Provide the (X, Y) coordinate of the cell's center where the given text is located.  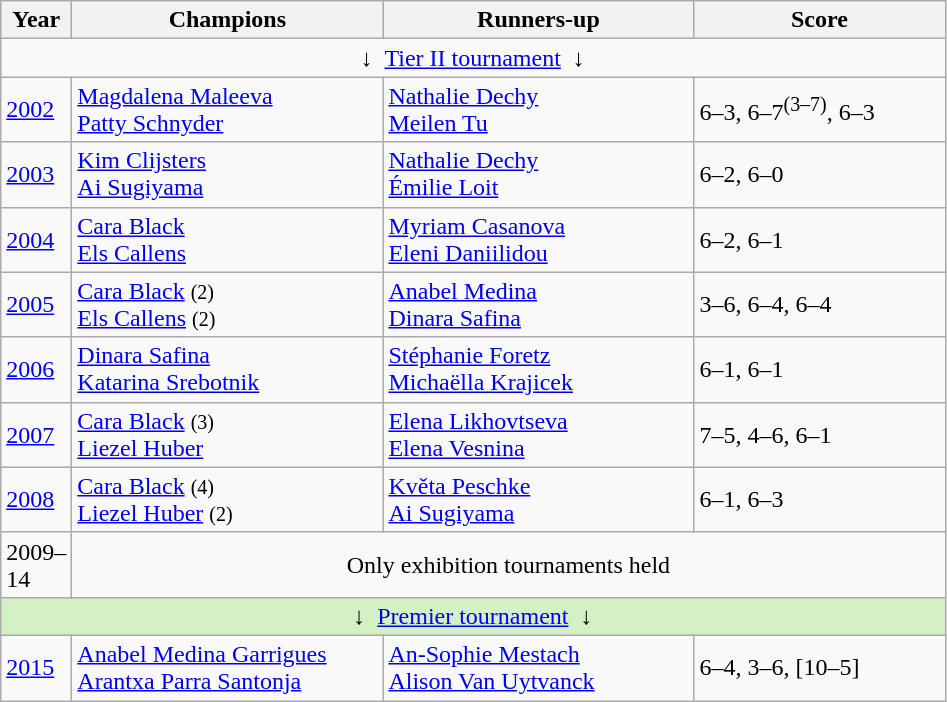
6–2, 6–0 (820, 174)
6–4, 3–6, [10–5] (820, 668)
Nathalie Dechy Meilen Tu (538, 110)
Score (820, 20)
2008 (36, 500)
Kim Clijsters Ai Sugiyama (228, 174)
2007 (36, 434)
3–6, 6–4, 6–4 (820, 304)
2009–14 (36, 564)
Magdalena Maleeva Patty Schnyder (228, 110)
↓ Premier tournament ↓ (473, 616)
Cara Black (4) Liezel Huber (2) (228, 500)
Only exhibition tournaments held (508, 564)
Year (36, 20)
Nathalie Dechy Émilie Loit (538, 174)
6–1, 6–3 (820, 500)
Champions (228, 20)
7–5, 4–6, 6–1 (820, 434)
Runners-up (538, 20)
An-Sophie Mestach Alison Van Uytvanck (538, 668)
2004 (36, 240)
Cara Black (2) Els Callens (2) (228, 304)
2005 (36, 304)
Stéphanie Foretz Michaëlla Krajicek (538, 370)
Květa Peschke Ai Sugiyama (538, 500)
6–1, 6–1 (820, 370)
6–2, 6–1 (820, 240)
2015 (36, 668)
Cara Black Els Callens (228, 240)
Cara Black (3) Liezel Huber (228, 434)
Elena Likhovtseva Elena Vesnina (538, 434)
Anabel Medina Garrigues Arantxa Parra Santonja (228, 668)
2006 (36, 370)
2003 (36, 174)
2002 (36, 110)
↓ Tier II tournament ↓ (473, 58)
Dinara Safina Katarina Srebotnik (228, 370)
6–3, 6–7(3–7), 6–3 (820, 110)
Anabel Medina Dinara Safina (538, 304)
Myriam Casanova Eleni Daniilidou (538, 240)
